Identify which cell holds the provided text, then report its [X, Y] central coordinate. 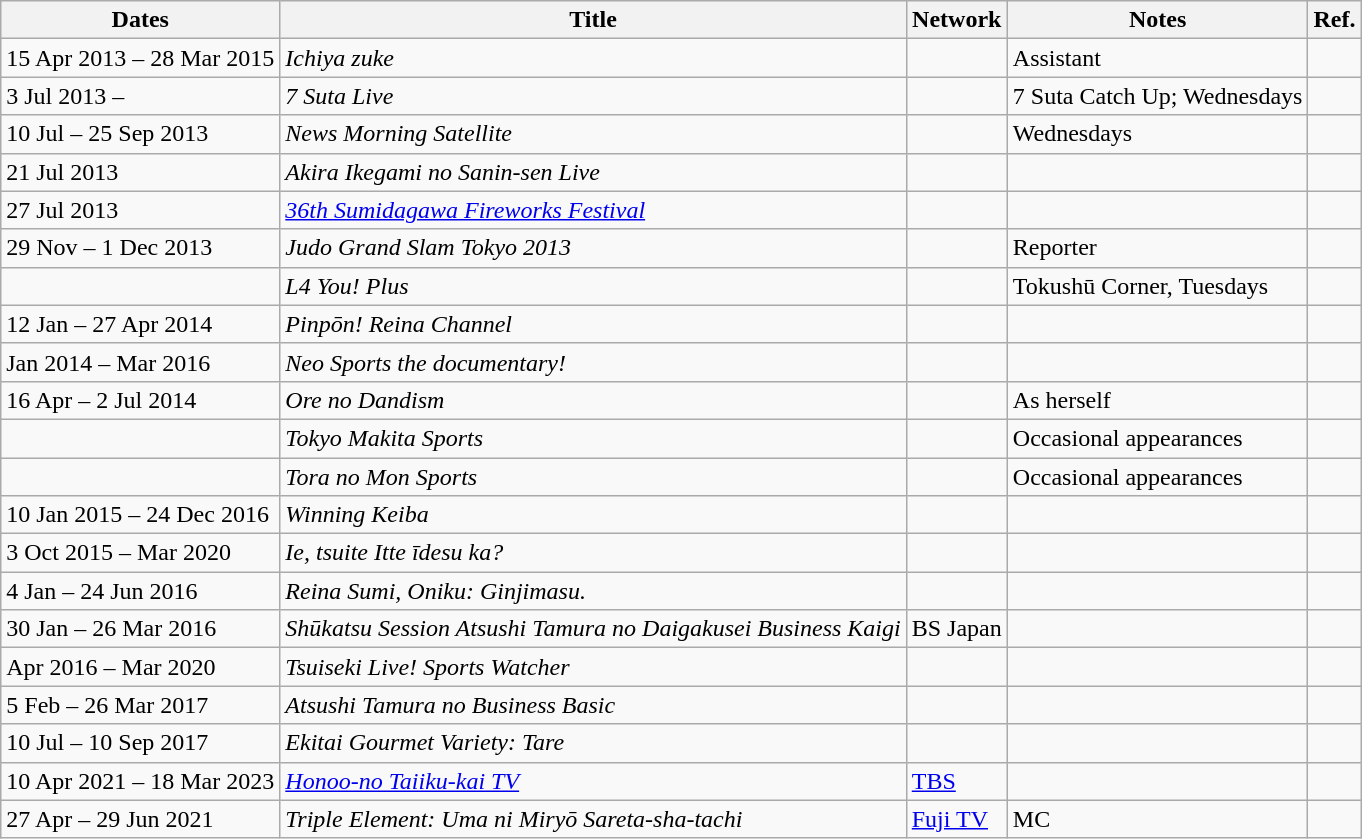
Tora no Mon Sports [593, 477]
Title [593, 20]
Ref. [1334, 20]
10 Apr 2021 – 18 Mar 2023 [140, 781]
21 Jul 2013 [140, 172]
Reina Sumi, Oniku: Ginjimasu. [593, 591]
Reporter [1158, 248]
Ekitai Gourmet Variety: Tare [593, 743]
4 Jan – 24 Jun 2016 [140, 591]
Akira Ikegami no Sanin-sen Live [593, 172]
27 Jul 2013 [140, 210]
Ie, tsuite Itte īdesu ka? [593, 553]
Pinpōn! Reina Channel [593, 324]
Tsuiseki Live! Sports Watcher [593, 667]
Shūkatsu Session Atsushi Tamura no Daigakusei Business Kaigi [593, 629]
Dates [140, 20]
3 Oct 2015 – Mar 2020 [140, 553]
Network [956, 20]
Honoo-no Taiiku-kai TV [593, 781]
10 Jul – 10 Sep 2017 [140, 743]
MC [1158, 819]
Atsushi Tamura no Business Basic [593, 705]
Triple Element: Uma ni Miryō Sareta-sha-tachi [593, 819]
10 Jan 2015 – 24 Dec 2016 [140, 515]
Apr 2016 – Mar 2020 [140, 667]
Tokushū Corner, Tuesdays [1158, 286]
News Morning Satellite [593, 134]
7 Suta Catch Up; Wednesdays [1158, 96]
TBS [956, 781]
Judo Grand Slam Tokyo 2013 [593, 248]
Jan 2014 – Mar 2016 [140, 362]
Fuji TV [956, 819]
3 Jul 2013 – [140, 96]
15 Apr 2013 – 28 Mar 2015 [140, 58]
Ichiya zuke [593, 58]
Wednesdays [1158, 134]
5 Feb – 26 Mar 2017 [140, 705]
Winning Keiba [593, 515]
10 Jul – 25 Sep 2013 [140, 134]
L4 You! Plus [593, 286]
Ore no Dandism [593, 400]
27 Apr – 29 Jun 2021 [140, 819]
36th Sumidagawa Fireworks Festival [593, 210]
Assistant [1158, 58]
Tokyo Makita Sports [593, 438]
16 Apr – 2 Jul 2014 [140, 400]
Neo Sports the documentary! [593, 362]
7 Suta Live [593, 96]
12 Jan – 27 Apr 2014 [140, 324]
BS Japan [956, 629]
29 Nov – 1 Dec 2013 [140, 248]
Notes [1158, 20]
30 Jan – 26 Mar 2016 [140, 629]
As herself [1158, 400]
